Detect which cell encompasses the target text, then output its (X, Y) center coordinate. 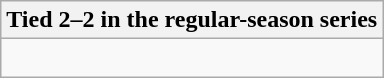
Tied 2–2 in the regular-season series (192, 20)
